Return the (x, y) coordinate for the center point of the cell that contains the specified text.  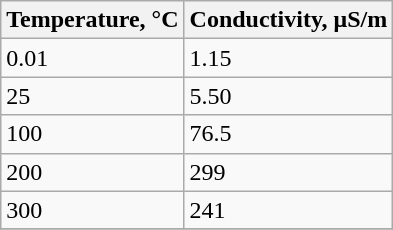
Temperature, °C (92, 20)
100 (92, 134)
200 (92, 172)
76.5 (288, 134)
Conductivity, μS/m (288, 20)
25 (92, 96)
5.50 (288, 96)
0.01 (92, 58)
241 (288, 210)
300 (92, 210)
299 (288, 172)
1.15 (288, 58)
